Find where the given text appears and provide that cell's center as [X, Y] coordinate. 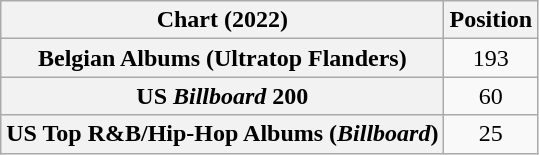
25 [491, 134]
193 [491, 58]
Position [491, 20]
60 [491, 96]
Belgian Albums (Ultratop Flanders) [222, 58]
US Billboard 200 [222, 96]
Chart (2022) [222, 20]
US Top R&B/Hip-Hop Albums (Billboard) [222, 134]
